Detect which cell encompasses the target text, then output its [x, y] center coordinate. 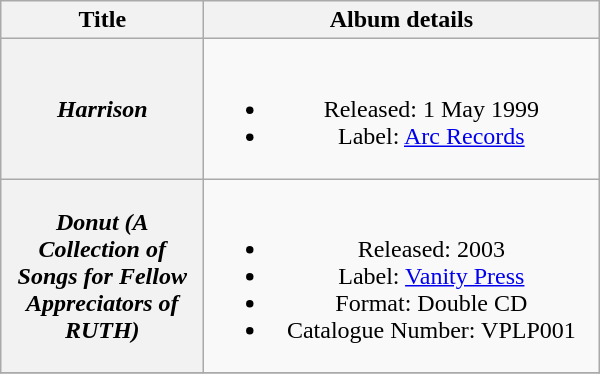
Released: 1 May 1999Label: Arc Records [402, 109]
Released: 2003Label: Vanity PressFormat: Double CDCatalogue Number: VPLP001 [402, 276]
Harrison [102, 109]
Title [102, 20]
Album details [402, 20]
Donut (A Collection of Songs for Fellow Appreciators of RUTH) [102, 276]
